Provide the [X, Y] coordinate of the cell's center where the given text is located.  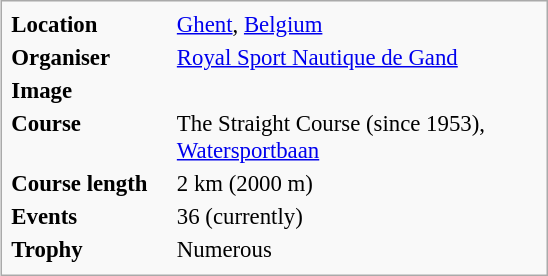
Course length [91, 183]
2 km (2000 m) [357, 183]
Events [91, 216]
36 (currently) [357, 216]
Organiser [91, 57]
Location [91, 24]
Image [91, 90]
Trophy [91, 249]
Numerous [357, 249]
Royal Sport Nautique de Gand [357, 57]
The Straight Course (since 1953),Watersportbaan [357, 136]
Ghent, Belgium [357, 24]
Course [91, 136]
